Pinpoint the cell where the given text exists, returning its [X, Y] midpoint coordinate. 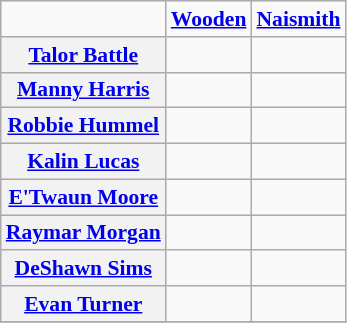
Robbie Hummel [84, 126]
Raymar Morgan [84, 233]
Wooden [209, 19]
E'Twaun Moore [84, 197]
Talor Battle [84, 55]
DeShawn Sims [84, 269]
Kalin Lucas [84, 162]
Evan Turner [84, 304]
Manny Harris [84, 90]
Naismith [298, 19]
